Return (X, Y) of the center of cell containing provided text 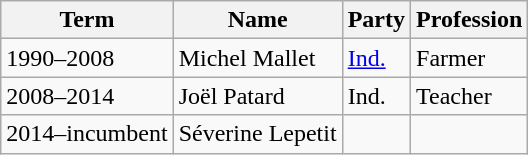
Party (376, 20)
Teacher (470, 96)
2014–incumbent (87, 134)
Séverine Lepetit (258, 134)
Profession (470, 20)
2008–2014 (87, 96)
Name (258, 20)
Farmer (470, 58)
Michel Mallet (258, 58)
Joël Patard (258, 96)
Term (87, 20)
1990–2008 (87, 58)
